Provide the [X, Y] coordinate of the cell's center where the given text is located.  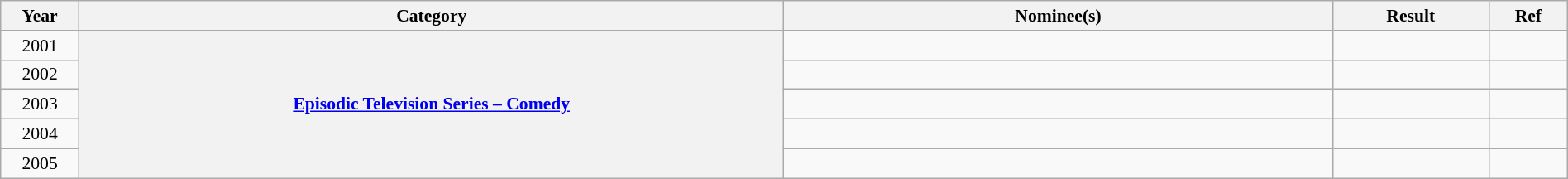
2005 [40, 163]
Category [432, 16]
Year [40, 16]
2003 [40, 104]
Result [1411, 16]
Nominee(s) [1059, 16]
Episodic Television Series – Comedy [432, 104]
2002 [40, 75]
Ref [1528, 16]
2001 [40, 46]
2004 [40, 134]
